Identify which cell holds the provided text, then report its [X, Y] central coordinate. 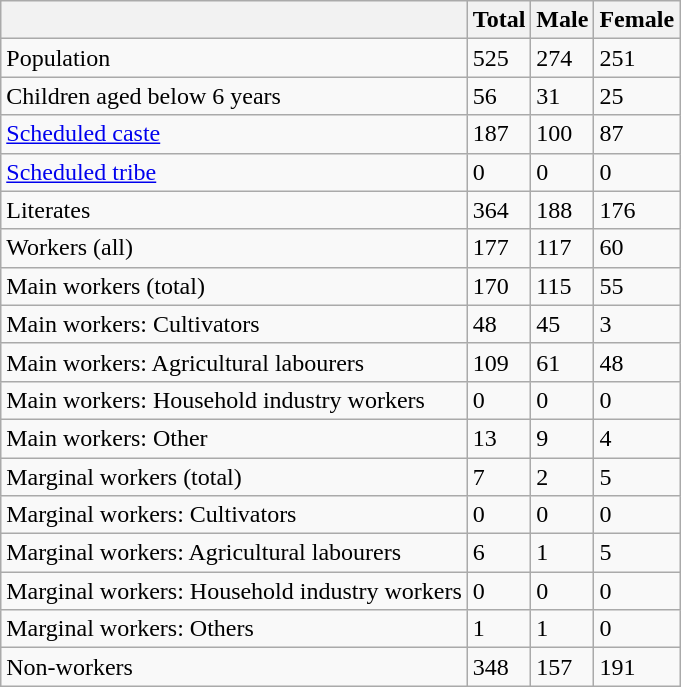
31 [562, 96]
Marginal workers: Household industry workers [234, 591]
Total [499, 20]
61 [562, 362]
100 [562, 134]
251 [637, 58]
525 [499, 58]
Female [637, 20]
274 [562, 58]
4 [637, 438]
187 [499, 134]
Male [562, 20]
Marginal workers: Others [234, 629]
Main workers: Other [234, 438]
Population [234, 58]
6 [499, 553]
60 [637, 248]
55 [637, 286]
Marginal workers: Cultivators [234, 515]
176 [637, 210]
188 [562, 210]
Children aged below 6 years [234, 96]
170 [499, 286]
115 [562, 286]
177 [499, 248]
Main workers: Agricultural labourers [234, 362]
25 [637, 96]
56 [499, 96]
Marginal workers (total) [234, 477]
Literates [234, 210]
45 [562, 324]
Scheduled tribe [234, 172]
7 [499, 477]
Workers (all) [234, 248]
Main workers (total) [234, 286]
13 [499, 438]
3 [637, 324]
191 [637, 667]
Marginal workers: Agricultural labourers [234, 553]
117 [562, 248]
157 [562, 667]
87 [637, 134]
9 [562, 438]
364 [499, 210]
2 [562, 477]
Main workers: Cultivators [234, 324]
348 [499, 667]
Scheduled caste [234, 134]
Non-workers [234, 667]
Main workers: Household industry workers [234, 400]
109 [499, 362]
